Locate the cell with the specified text and output its (X, Y) center coordinate. 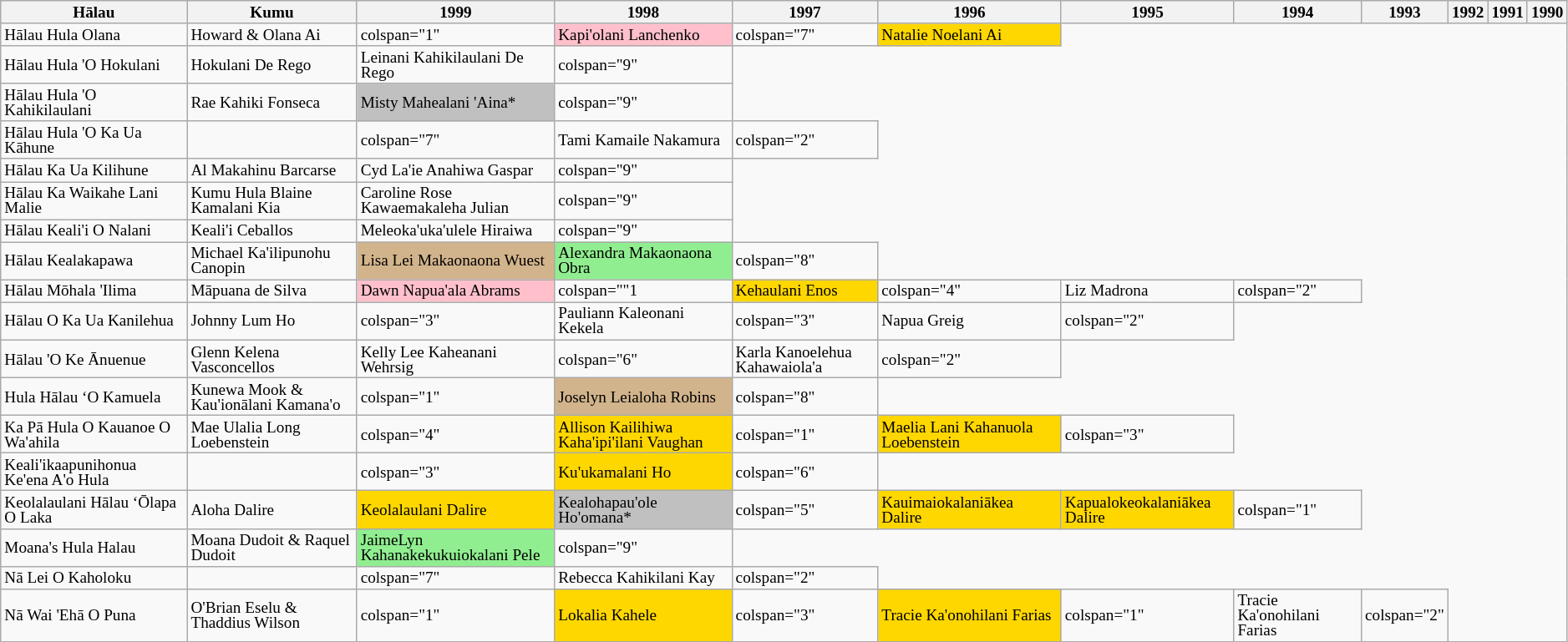
Michael Ka'ilipunohu Canopin (272, 260)
O'Brian Eselu & Thaddius Wilson (272, 614)
Liz Madrona (1148, 291)
Hālau Keali'i O Nalani (94, 230)
Hālau Hula 'O Kahikilaulani (94, 102)
Pauliann Kaleonani Kekela (643, 321)
Al Makahinu Barcarse (272, 170)
Hālau O Ka Ua Kanilehua (94, 321)
Keali'ikaapunihonua Ke'ena A'o Hula (94, 473)
Alexandra Makaonaona Obra (643, 260)
Mae Ulalia Long Loebenstein (272, 434)
Howard & Olana Ai (272, 35)
Cyd La'ie Anahiwa Gaspar (456, 170)
1991 (1508, 12)
Allison Kailihiwa Kaha'ipi'ilani Vaughan (643, 434)
Moana's Hula Halau (94, 548)
Karla Kanoelehua Kahawaiola'a (805, 359)
Kealohapau'ole Ho'omana* (643, 509)
Leinani Kahikilaulani De Rego (456, 65)
1999 (456, 12)
Napua Greig (969, 321)
Hālau Ka Ua Kilihune (94, 170)
Māpuana de Silva (272, 291)
Kumu Hula Blaine Kamalani Kia (272, 200)
Dawn Napua'ala Abrams (456, 291)
JaimeLyn Kahanakekukuiokalani Pele (456, 548)
Kapualokeokalaniākea Dalire (1148, 509)
Johnny Lum Ho (272, 321)
Hālau Hula 'O Hokulani (94, 65)
Hālau Hula Olana (94, 35)
Kumu (272, 12)
Meleoka'uka'ulele Hiraiwa (456, 230)
Natalie Noelani Ai (969, 35)
Keali'i Ceballos (272, 230)
Hālau Ka Waikahe Lani Malie (94, 200)
Tami Kamaile Nakamura (643, 140)
Joselyn Leialoha Robins (643, 396)
Keolalaulani Dalire (456, 509)
Glenn Kelena Vasconcellos (272, 359)
Nā Lei O Kaholoku (94, 578)
Ku'ukamalani Ho (643, 473)
Aloha Dalire (272, 509)
1994 (1298, 12)
Kunewa Mook & Kau'ionālani Kamana'o (272, 396)
Hālau Kealakapawa (94, 260)
Moana Dudoit & Raquel Dudoit (272, 548)
Misty Mahealani 'Aina* (456, 102)
Hālau Mōhala 'Ilima (94, 291)
colspan=""1 (643, 291)
colspan="5" (805, 509)
Kapi'olani Lanchenko (643, 35)
Keolalaulani Hālau ‘Ōlapa O Laka (94, 509)
1992 (1468, 12)
Ka Pā Hula O Kauanoe O Wa'ahila (94, 434)
Lokalia Kahele (643, 614)
1995 (1148, 12)
Lisa Lei Makaonaona Wuest (456, 260)
1990 (1547, 12)
Caroline Rose Kawaemakaleha Julian (456, 200)
1996 (969, 12)
Hālau (94, 12)
Maelia Lani Kahanuola Loebenstein (969, 434)
1998 (643, 12)
1997 (805, 12)
Rae Kahiki Fonseca (272, 102)
Hālau Hula 'O Ka Ua Kāhune (94, 140)
Rebecca Kahikilani Kay (643, 578)
Hālau 'O Ke Ānuenue (94, 359)
Hokulani De Rego (272, 65)
Nā Wai 'Ehā O Puna (94, 614)
Kelly Lee Kaheanani Wehrsig (456, 359)
Kauimaiokalaniākea Dalire (969, 509)
Kehaulani Enos (805, 291)
Hula Hālau ‘O Kamuela (94, 396)
1993 (1404, 12)
